Identify which cell holds the provided text, then report its (x, y) central coordinate. 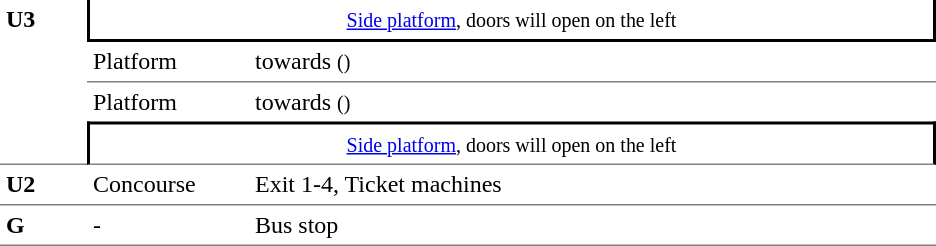
Exit 1-4, Ticket machines (592, 185)
U2 (44, 185)
- (168, 226)
G (44, 226)
U3 (44, 82)
Concourse (168, 185)
Bus stop (592, 226)
